Extract the (x, y) coordinate from the center of the cell holding the provided text.  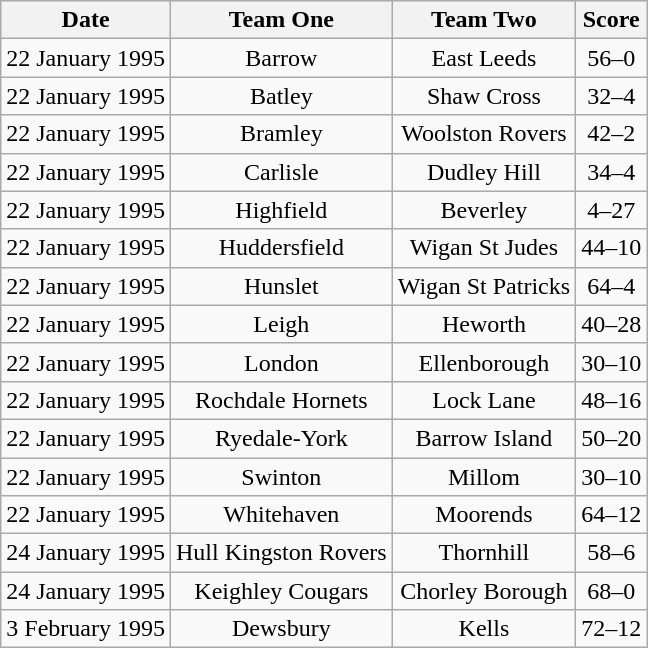
Lock Lane (484, 400)
48–16 (612, 400)
64–12 (612, 515)
Bramley (281, 134)
64–4 (612, 286)
Huddersfield (281, 248)
Hunslet (281, 286)
Barrow (281, 58)
40–28 (612, 324)
Barrow Island (484, 438)
Wigan St Judes (484, 248)
Chorley Borough (484, 591)
50–20 (612, 438)
Heworth (484, 324)
Ryedale-York (281, 438)
Carlisle (281, 172)
Moorends (484, 515)
Beverley (484, 210)
56–0 (612, 58)
Dudley Hill (484, 172)
Batley (281, 96)
Date (86, 20)
3 February 1995 (86, 629)
68–0 (612, 591)
Thornhill (484, 553)
Woolston Rovers (484, 134)
Leigh (281, 324)
58–6 (612, 553)
Dewsbury (281, 629)
East Leeds (484, 58)
Shaw Cross (484, 96)
42–2 (612, 134)
Team One (281, 20)
Hull Kingston Rovers (281, 553)
Millom (484, 477)
Swinton (281, 477)
Whitehaven (281, 515)
Team Two (484, 20)
34–4 (612, 172)
Wigan St Patricks (484, 286)
Rochdale Hornets (281, 400)
London (281, 362)
Highfield (281, 210)
Keighley Cougars (281, 591)
44–10 (612, 248)
32–4 (612, 96)
Score (612, 20)
72–12 (612, 629)
Ellenborough (484, 362)
4–27 (612, 210)
Kells (484, 629)
